Find where the given text appears and provide that cell's center as (X, Y) coordinate. 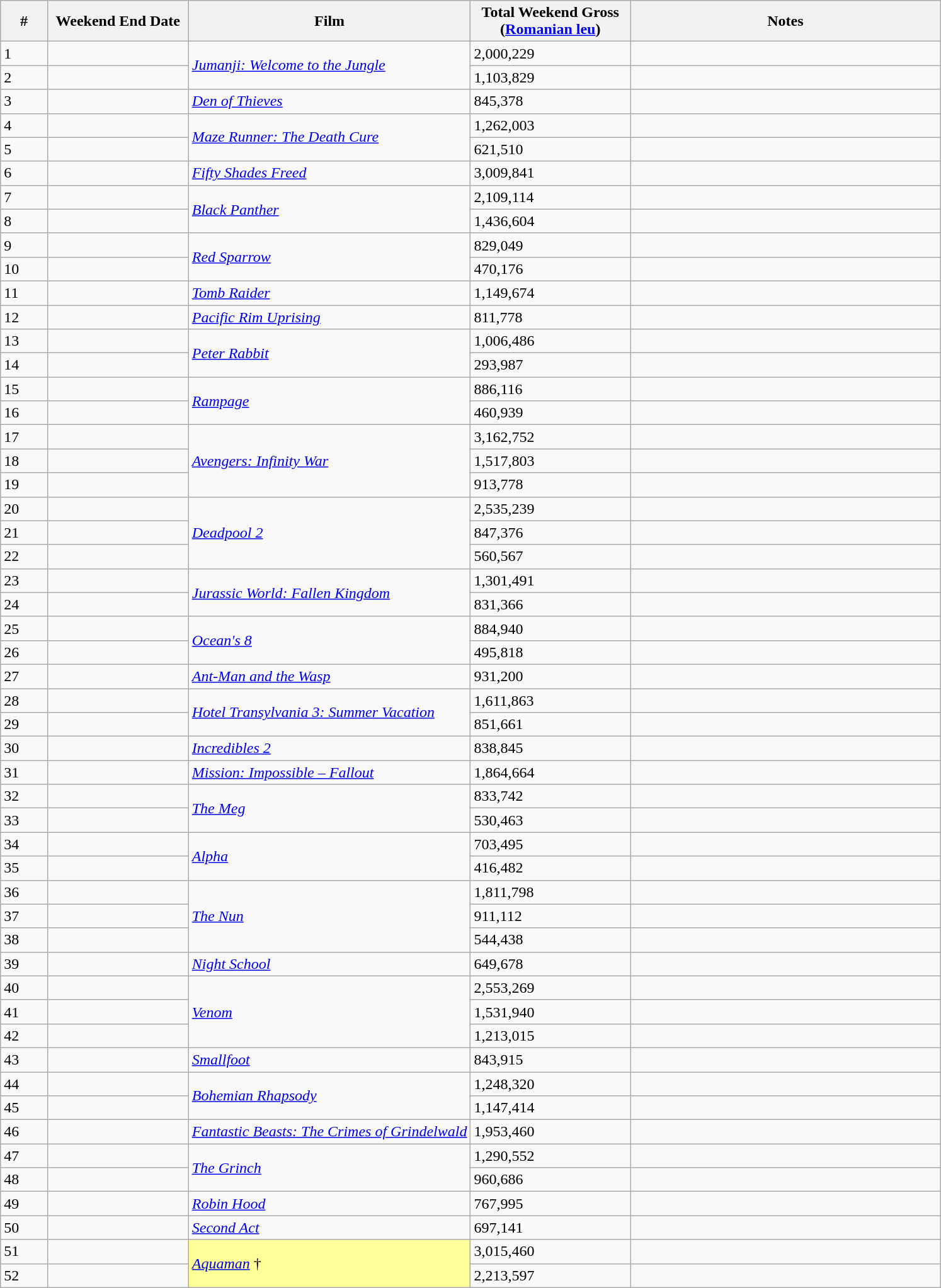
884,940 (550, 628)
10 (24, 269)
Jurassic World: Fallen Kingdom (329, 592)
851,661 (550, 725)
3,009,841 (550, 173)
Notes (786, 21)
1,811,798 (550, 892)
43 (24, 1059)
Peter Rabbit (329, 353)
2 (24, 77)
2,213,597 (550, 1275)
Fantastic Beasts: The Crimes of Grindelwald (329, 1132)
9 (24, 245)
Incredibles 2 (329, 749)
847,376 (550, 533)
Hotel Transylvania 3: Summer Vacation (329, 713)
40 (24, 988)
25 (24, 628)
36 (24, 892)
697,141 (550, 1228)
29 (24, 725)
3,162,752 (550, 437)
Alpha (329, 856)
17 (24, 437)
931,200 (550, 676)
833,742 (550, 796)
Ocean's 8 (329, 640)
1,531,940 (550, 1012)
26 (24, 652)
2,553,269 (550, 988)
Bohemian Rhapsody (329, 1095)
1 (24, 54)
8 (24, 221)
1,290,552 (550, 1156)
Second Act (329, 1228)
530,463 (550, 820)
843,915 (550, 1059)
1,262,003 (550, 125)
Weekend End Date (118, 21)
495,818 (550, 652)
Den of Thieves (329, 101)
4 (24, 125)
767,995 (550, 1204)
28 (24, 701)
Deadpool 2 (329, 533)
16 (24, 413)
838,845 (550, 749)
49 (24, 1204)
1,248,320 (550, 1083)
544,438 (550, 940)
24 (24, 604)
21 (24, 533)
41 (24, 1012)
Night School (329, 964)
Pacific Rim Uprising (329, 317)
460,939 (550, 413)
1,301,491 (550, 580)
14 (24, 365)
5 (24, 149)
19 (24, 485)
1,864,664 (550, 772)
22 (24, 556)
Maze Runner: The Death Cure (329, 137)
Avengers: Infinity War (329, 461)
960,686 (550, 1180)
Ant-Man and the Wasp (329, 676)
44 (24, 1083)
13 (24, 341)
Robin Hood (329, 1204)
3 (24, 101)
52 (24, 1275)
3,015,460 (550, 1251)
Tomb Raider (329, 293)
The Nun (329, 916)
27 (24, 676)
Aquaman † (329, 1263)
1,006,486 (550, 341)
45 (24, 1108)
845,378 (550, 101)
Smallfoot (329, 1059)
30 (24, 749)
Red Sparrow (329, 257)
1,213,015 (550, 1036)
1,436,604 (550, 221)
47 (24, 1156)
Venom (329, 1012)
6 (24, 173)
2,000,229 (550, 54)
2,535,239 (550, 509)
23 (24, 580)
Film (329, 21)
621,510 (550, 149)
Jumanji: Welcome to the Jungle (329, 65)
31 (24, 772)
811,778 (550, 317)
46 (24, 1132)
1,517,803 (550, 461)
831,366 (550, 604)
470,176 (550, 269)
33 (24, 820)
1,953,460 (550, 1132)
15 (24, 389)
649,678 (550, 964)
35 (24, 868)
32 (24, 796)
38 (24, 940)
560,567 (550, 556)
Rampage (329, 401)
Total Weekend Gross(Romanian leu) (550, 21)
Fifty Shades Freed (329, 173)
293,987 (550, 365)
1,147,414 (550, 1108)
48 (24, 1180)
1,611,863 (550, 701)
18 (24, 461)
416,482 (550, 868)
1,103,829 (550, 77)
1,149,674 (550, 293)
Mission: Impossible – Fallout (329, 772)
829,049 (550, 245)
12 (24, 317)
51 (24, 1251)
The Meg (329, 808)
7 (24, 197)
913,778 (550, 485)
Black Panther (329, 209)
20 (24, 509)
911,112 (550, 916)
39 (24, 964)
34 (24, 844)
11 (24, 293)
# (24, 21)
2,109,114 (550, 197)
42 (24, 1036)
886,116 (550, 389)
50 (24, 1228)
37 (24, 916)
The Grinch (329, 1168)
703,495 (550, 844)
